Detect which cell encompasses the target text, then output its [x, y] center coordinate. 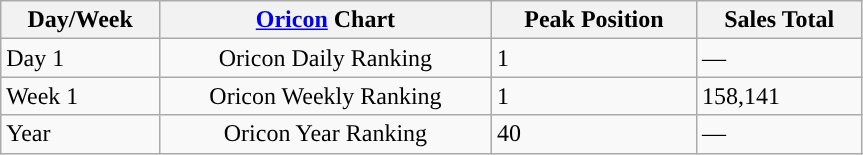
Oricon Daily Ranking [326, 58]
Day/Week [80, 20]
158,141 [780, 96]
Oricon Chart [326, 20]
Day 1 [80, 58]
40 [594, 134]
Year [80, 134]
Sales Total [780, 20]
Oricon Weekly Ranking [326, 96]
Week 1 [80, 96]
Oricon Year Ranking [326, 134]
Peak Position [594, 20]
